Output the (X, Y) coordinate of the center of the cell containing the given text.  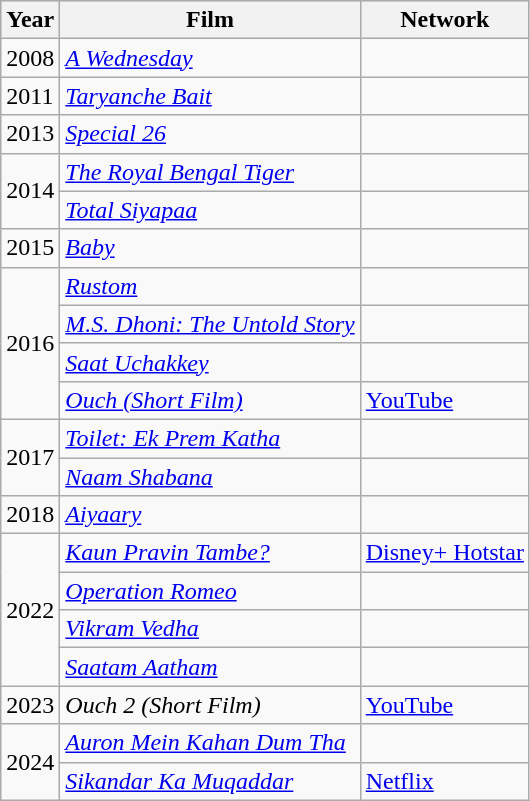
Operation Romeo (210, 591)
Total Siyapaa (210, 210)
Taryanche Bait (210, 96)
Ouch (Short Film) (210, 400)
The Royal Bengal Tiger (210, 172)
Saatam Aatham (210, 667)
Network (444, 20)
2015 (30, 248)
M.S. Dhoni: The Untold Story (210, 324)
2011 (30, 96)
Vikram Vedha (210, 629)
Aiyaary (210, 515)
2023 (30, 705)
2013 (30, 134)
Naam Shabana (210, 477)
2016 (30, 343)
2024 (30, 762)
Sikandar Ka Muqaddar (210, 781)
Rustom (210, 286)
2008 (30, 58)
A Wednesday (210, 58)
2014 (30, 191)
Disney+ Hotstar (444, 553)
2017 (30, 457)
2022 (30, 610)
Baby (210, 248)
Kaun Pravin Tambe? (210, 553)
Netflix (444, 781)
Auron Mein Kahan Dum Tha (210, 743)
Ouch 2 (Short Film) (210, 705)
Special 26 (210, 134)
Year (30, 20)
Film (210, 20)
2018 (30, 515)
Toilet: Ek Prem Katha (210, 438)
Saat Uchakkey (210, 362)
